Detect which cell encompasses the target text, then output its (x, y) center coordinate. 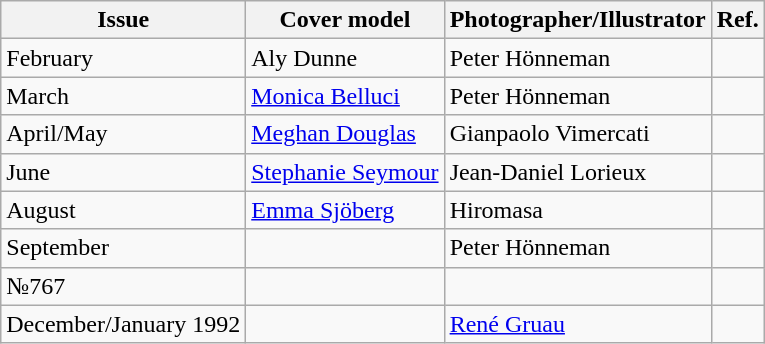
Gianpaolo Vimercati (578, 134)
Meghan Douglas (345, 134)
Jean-Daniel Lorieux (578, 172)
February (124, 58)
Ref. (738, 20)
№767 (124, 286)
April/May (124, 134)
December/January 1992 (124, 324)
Photographer/Illustrator (578, 20)
August (124, 210)
June (124, 172)
Issue (124, 20)
Stephanie Seymour (345, 172)
René Gruau (578, 324)
Aly Dunne (345, 58)
March (124, 96)
September (124, 248)
Hiromasa (578, 210)
Emma Sjöberg (345, 210)
Monica Belluci (345, 96)
Cover model (345, 20)
